Determine the (X, Y) coordinate at the center of the cell enclosing the given text.  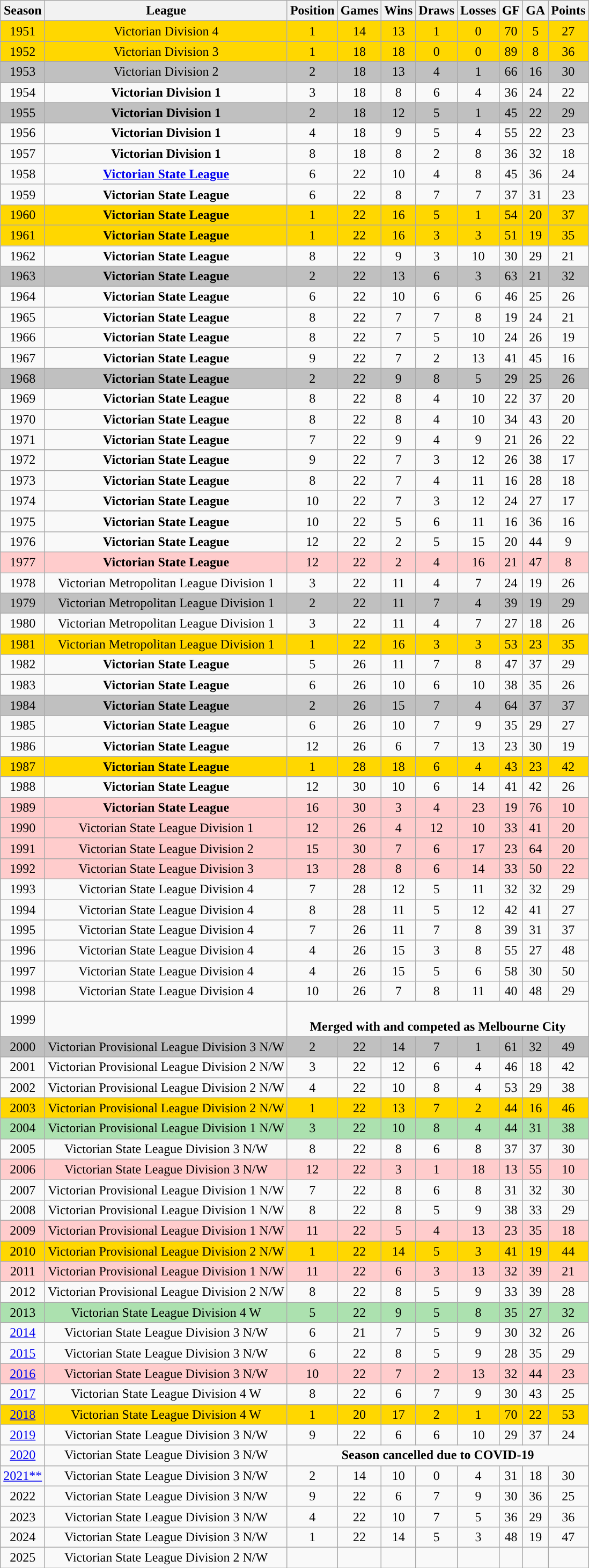
1976 (23, 542)
1969 (23, 399)
1994 (23, 910)
1968 (23, 378)
1960 (23, 215)
1981 (23, 644)
2012 (23, 1292)
1985 (23, 726)
Losses (478, 11)
1959 (23, 194)
2002 (23, 1088)
2004 (23, 1128)
GA (535, 11)
1977 (23, 562)
1996 (23, 951)
1957 (23, 154)
2011 (23, 1272)
Victorian State League Division 2 N/W (166, 1557)
2013 (23, 1312)
2006 (23, 1169)
Position (312, 11)
1984 (23, 705)
Victorian Provisional League Division 3 N/W (166, 1047)
Points (569, 11)
1995 (23, 930)
1980 (23, 624)
2007 (23, 1190)
1966 (23, 338)
61 (511, 1047)
Victorian Division 3 (166, 52)
Games (359, 11)
1962 (23, 256)
1988 (23, 787)
2010 (23, 1251)
1991 (23, 848)
49 (569, 1047)
1978 (23, 582)
2021** (23, 1476)
58 (511, 971)
1974 (23, 501)
1964 (23, 297)
2019 (23, 1435)
89 (511, 52)
1982 (23, 665)
League (166, 11)
76 (535, 807)
1992 (23, 869)
2015 (23, 1353)
2024 (23, 1537)
2016 (23, 1374)
GF (511, 11)
51 (511, 235)
Victorian State League Division 1 (166, 828)
1963 (23, 276)
Victorian Division 2 (166, 72)
2000 (23, 1047)
1990 (23, 828)
Season cancelled due to COVID-19 (438, 1455)
Wins (399, 11)
1953 (23, 72)
1986 (23, 746)
2017 (23, 1394)
2018 (23, 1414)
40 (511, 991)
1952 (23, 52)
2009 (23, 1230)
1971 (23, 440)
1954 (23, 92)
1979 (23, 603)
Draws (437, 11)
1956 (23, 133)
66 (511, 72)
1965 (23, 317)
2008 (23, 1210)
54 (511, 215)
Victorian State League Division 2 (166, 848)
Victorian State League Division 3 (166, 869)
34 (511, 419)
2025 (23, 1557)
2022 (23, 1496)
Victorian Division 4 (166, 31)
1970 (23, 419)
1993 (23, 889)
1955 (23, 113)
1961 (23, 235)
63 (511, 276)
1983 (23, 685)
2014 (23, 1333)
Season (23, 11)
1975 (23, 521)
1951 (23, 31)
2005 (23, 1149)
2023 (23, 1516)
2001 (23, 1067)
1997 (23, 971)
2003 (23, 1108)
1958 (23, 174)
1973 (23, 480)
1989 (23, 807)
1999 (23, 1019)
1987 (23, 767)
1998 (23, 991)
1967 (23, 358)
2020 (23, 1455)
Merged with and competed as Melbourne City (438, 1019)
1972 (23, 460)
